From the cell containing the given text, extract its center point as [X, Y] coordinate. 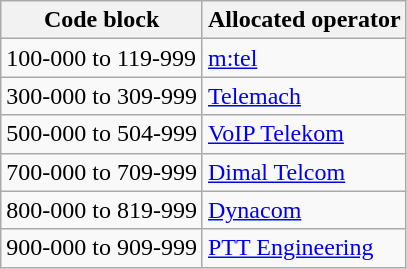
700-000 to 709-999 [102, 172]
Allocated operator [304, 20]
Telemach [304, 96]
PTT Engineering [304, 248]
VoIP Telekom [304, 134]
500-000 to 504-999 [102, 134]
100-000 to 119-999 [102, 58]
900-000 to 909-999 [102, 248]
300-000 to 309-999 [102, 96]
Code block [102, 20]
Dimal Telcom [304, 172]
Dynacom [304, 210]
m:tel [304, 58]
800-000 to 819-999 [102, 210]
